Locate the cell with the specified text and output its [x, y] center coordinate. 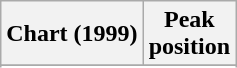
Chart (1999) [72, 34]
Peakposition [189, 34]
